Return the (x, y) coordinate for the center point of the cell that contains the specified text.  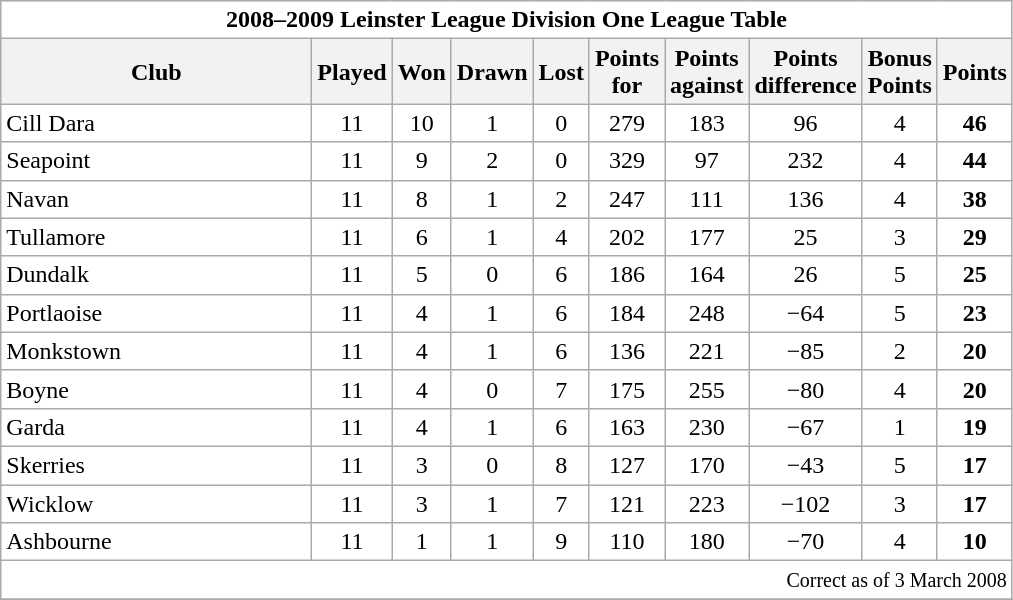
Wicklow (156, 503)
Won (422, 72)
19 (974, 427)
127 (626, 465)
329 (626, 161)
202 (626, 237)
Points for (626, 72)
248 (706, 313)
−43 (806, 465)
Monkstown (156, 351)
175 (626, 389)
Lost (561, 72)
164 (706, 275)
Seapoint (156, 161)
Dundalk (156, 275)
−70 (806, 542)
221 (706, 351)
247 (626, 199)
26 (806, 275)
Bonus Points (900, 72)
Correct as of 3 March 2008 (507, 580)
184 (626, 313)
177 (706, 237)
163 (626, 427)
Points difference (806, 72)
Drawn (492, 72)
Points (974, 72)
29 (974, 237)
Garda (156, 427)
Club (156, 72)
111 (706, 199)
110 (626, 542)
180 (706, 542)
−64 (806, 313)
255 (706, 389)
223 (706, 503)
Tullamore (156, 237)
279 (626, 123)
183 (706, 123)
−85 (806, 351)
−67 (806, 427)
232 (806, 161)
186 (626, 275)
Played (352, 72)
230 (706, 427)
44 (974, 161)
2008–2009 Leinster League Division One League Table (507, 20)
−80 (806, 389)
Boyne (156, 389)
Ashbourne (156, 542)
170 (706, 465)
38 (974, 199)
Points against (706, 72)
−102 (806, 503)
96 (806, 123)
Cill Dara (156, 123)
Navan (156, 199)
23 (974, 313)
Portlaoise (156, 313)
97 (706, 161)
121 (626, 503)
Skerries (156, 465)
46 (974, 123)
